Return [X, Y] of the center of cell containing provided text 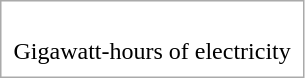
Gigawatt-hours of electricity [152, 52]
